Provide the [X, Y] coordinate of the cell's center where the given text is located.  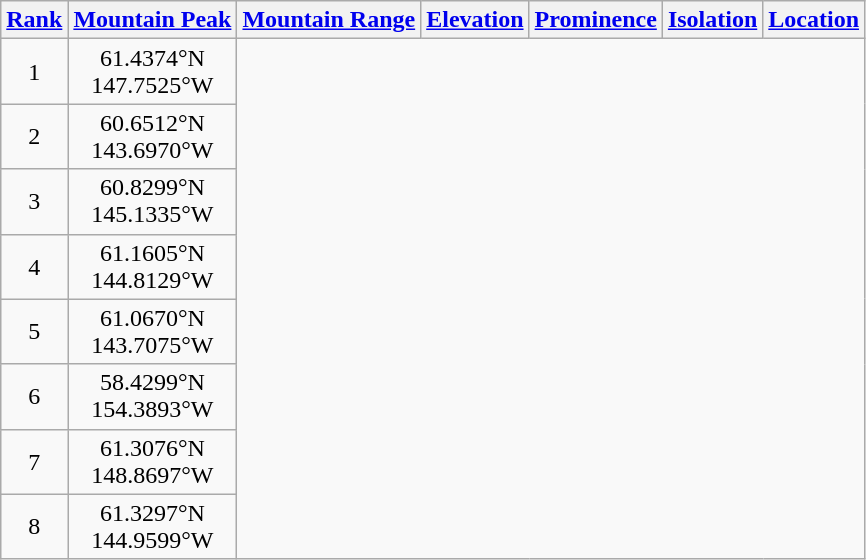
6 [34, 396]
61.1605°N144.8129°W [152, 266]
5 [34, 332]
7 [34, 462]
58.4299°N154.3893°W [152, 396]
1 [34, 72]
2 [34, 136]
4 [34, 266]
60.6512°N143.6970°W [152, 136]
Elevation [475, 20]
Location [814, 20]
3 [34, 202]
8 [34, 526]
61.3076°N148.8697°W [152, 462]
61.0670°N143.7075°W [152, 332]
60.8299°N145.1335°W [152, 202]
61.4374°N147.7525°W [152, 72]
Isolation [712, 20]
61.3297°N144.9599°W [152, 526]
Prominence [596, 20]
Mountain Peak [152, 20]
Mountain Range [329, 20]
Rank [34, 20]
